Pinpoint the cell where the given text exists, returning its [X, Y] midpoint coordinate. 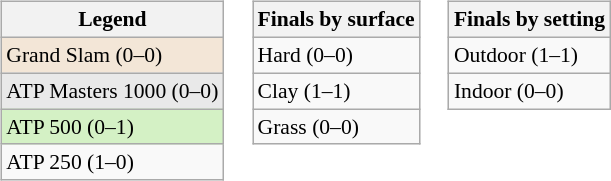
ATP 500 (0–1) [112, 127]
Hard (0–0) [336, 55]
Clay (1–1) [336, 91]
ATP 250 (1–0) [112, 162]
Grass (0–0) [336, 127]
Finals by surface [336, 20]
Legend [112, 20]
Indoor (0–0) [530, 91]
Grand Slam (0–0) [112, 55]
ATP Masters 1000 (0–0) [112, 91]
Outdoor (1–1) [530, 55]
Finals by setting [530, 20]
